Find where the given text appears and provide that cell's center as [x, y] coordinate. 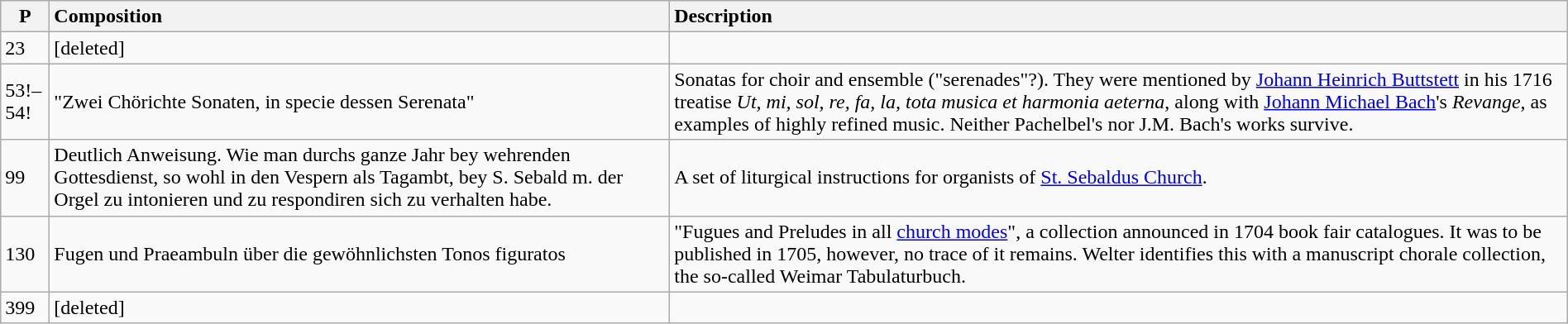
53!–54! [25, 102]
Composition [360, 17]
99 [25, 178]
Fugen und Praeambuln über die gewöhnlichsten Tonos figuratos [360, 254]
23 [25, 48]
P [25, 17]
Description [1119, 17]
"Zwei Chörichte Sonaten, in specie dessen Serenata" [360, 102]
130 [25, 254]
399 [25, 307]
A set of liturgical instructions for organists of St. Sebaldus Church. [1119, 178]
